Pinpoint the cell where the given text exists, returning its [X, Y] midpoint coordinate. 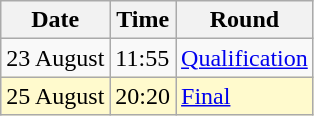
20:20 [143, 96]
Qualification [245, 58]
11:55 [143, 58]
Final [245, 96]
Round [245, 20]
23 August [56, 58]
Time [143, 20]
Date [56, 20]
25 August [56, 96]
